From the cell containing the given text, extract its center point as (X, Y) coordinate. 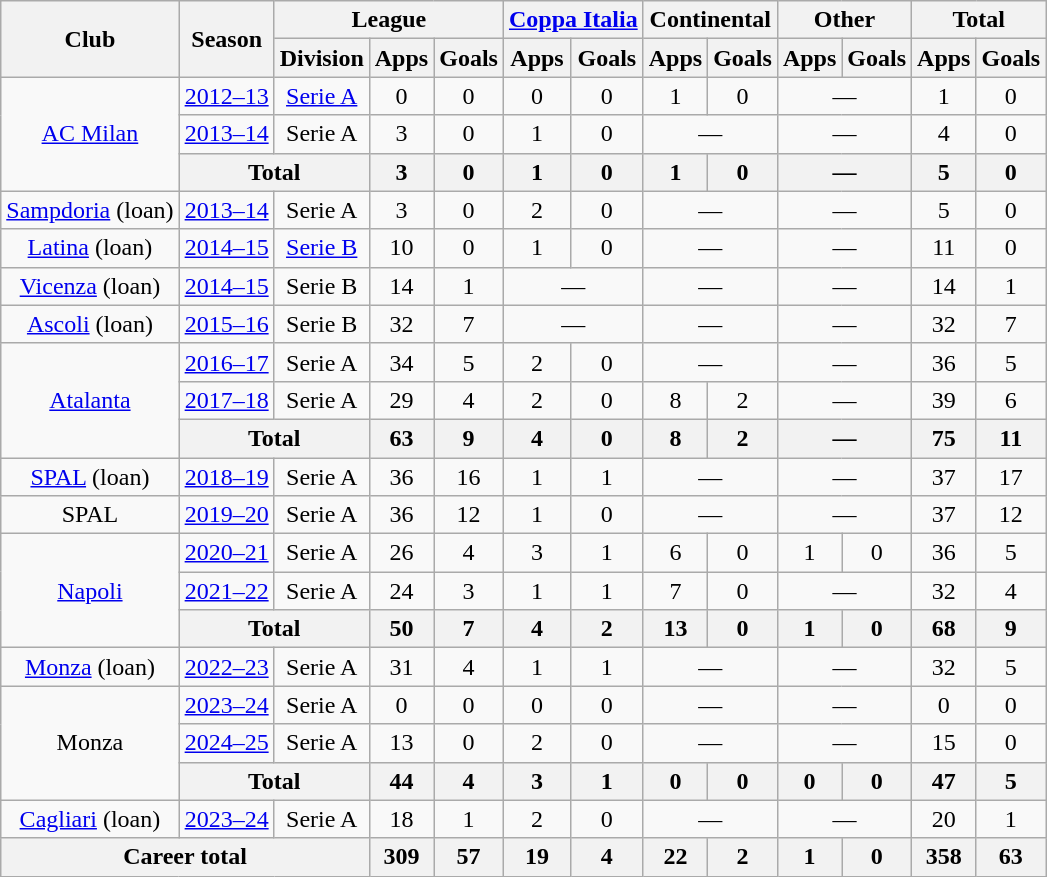
AC Milan (90, 134)
309 (401, 857)
2019–20 (226, 515)
SPAL (loan) (90, 477)
Cagliari (loan) (90, 819)
Monza (loan) (90, 667)
2012–13 (226, 96)
17 (1011, 477)
Continental (710, 20)
2017–18 (226, 400)
League (388, 20)
2018–19 (226, 477)
50 (401, 629)
24 (401, 591)
26 (401, 553)
47 (944, 781)
358 (944, 857)
2015–16 (226, 324)
Vicenza (loan) (90, 286)
Other (844, 20)
2022–23 (226, 667)
75 (944, 438)
Ascoli (loan) (90, 324)
Monza (90, 743)
39 (944, 400)
Latina (loan) (90, 248)
SPAL (90, 515)
22 (675, 857)
Season (226, 39)
Atalanta (90, 400)
68 (944, 629)
18 (401, 819)
29 (401, 400)
15 (944, 743)
57 (469, 857)
Sampdoria (loan) (90, 210)
2021–22 (226, 591)
2024–25 (226, 743)
2016–17 (226, 362)
19 (536, 857)
44 (401, 781)
Club (90, 39)
16 (469, 477)
Coppa Italia (573, 20)
31 (401, 667)
10 (401, 248)
2020–21 (226, 553)
Napoli (90, 591)
Division (322, 58)
20 (944, 819)
Career total (186, 857)
34 (401, 362)
